Find where the given text appears and provide that cell's center as [X, Y] coordinate. 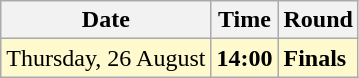
Round [318, 20]
Finals [318, 58]
14:00 [244, 58]
Thursday, 26 August [106, 58]
Date [106, 20]
Time [244, 20]
